For the text-containing cell, return its midpoint in [X, Y] coordinate format. 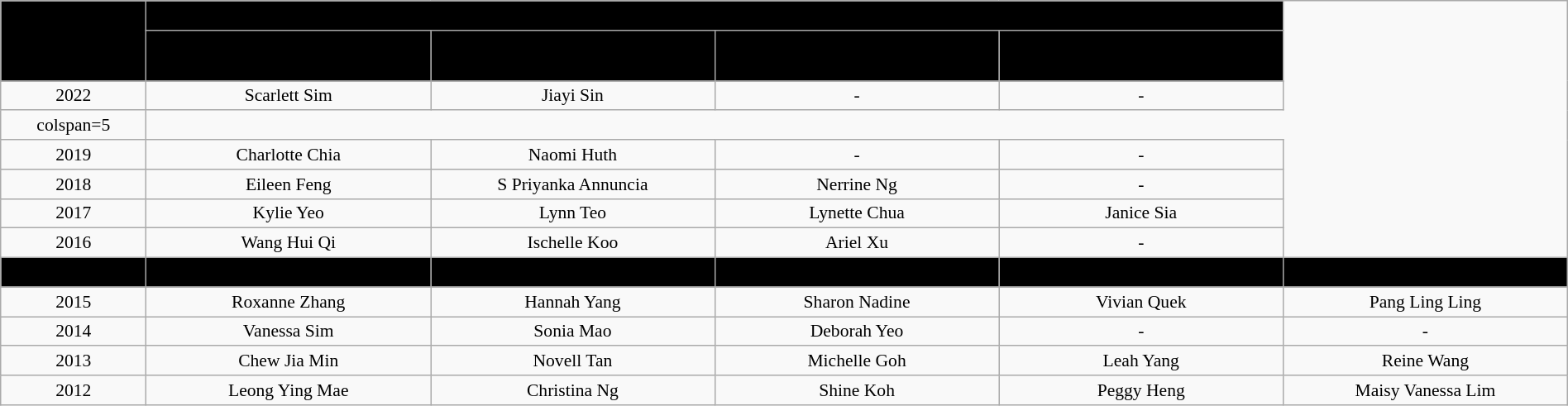
Michelle Goh [857, 361]
Scarlett Sim [289, 96]
Third Runner-up [1141, 273]
First Runner-up [573, 273]
Supranational [573, 56]
Tourism Queen of the Year International [1141, 56]
Vanessa Sim [289, 332]
Roxanne Zhang [289, 302]
Eileen Feng [289, 184]
Lynette Chua [857, 213]
Pang Ling Ling [1426, 302]
2017 [74, 213]
Sonia Mao [573, 332]
Naomi Huth [573, 155]
Leong Ying Mae [289, 390]
Vivian Quek [1141, 302]
Deborah Yeo [857, 332]
Hannah Yang [573, 302]
Reine Wang [1426, 361]
2014 [74, 332]
Janice Sia [1141, 213]
Lynn Teo [573, 213]
colspan=5 [74, 126]
Nerrine Ng [857, 184]
Peggy Heng [1141, 390]
Asia Pacific International [857, 56]
Chew Jia Min [289, 361]
Novell Tan [573, 361]
2018 [74, 184]
Christina Ng [573, 390]
Wang Hui Qi [289, 243]
Ischelle Koo [573, 243]
Maisy Vanessa Lim [1426, 390]
2016 [74, 243]
S Priyanka Annuncia [573, 184]
Leah Yang [1141, 361]
Kylie Yeo [289, 213]
2012 [74, 390]
Charlotte Chia [289, 155]
Second Runner-up [857, 273]
2019 [74, 155]
Shine Koh [857, 390]
2015 [74, 302]
Miss International Singapore Elemental Court Titlists [715, 16]
Jiayi Sin [573, 96]
Ariel Xu [857, 243]
2022 [74, 96]
Sharon Nadine [857, 302]
Fourth Runner-up [1426, 273]
2013 [74, 361]
